Output the (X, Y) coordinate of the center of the cell containing the given text.  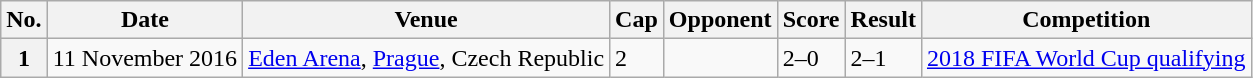
2018 FIFA World Cup qualifying (1086, 58)
1 (24, 58)
11 November 2016 (144, 58)
Score (811, 20)
Venue (426, 20)
Competition (1086, 20)
No. (24, 20)
2–1 (883, 58)
Date (144, 20)
Cap (637, 20)
Eden Arena, Prague, Czech Republic (426, 58)
2–0 (811, 58)
Opponent (720, 20)
2 (637, 58)
Result (883, 20)
